Search for the cell housing the specified text and yield its [x, y] center coordinate. 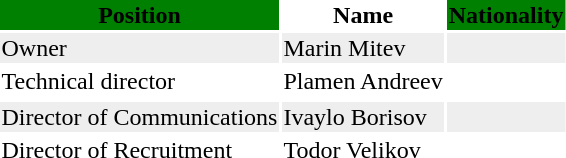
Name [363, 15]
Plamen Andreev [363, 81]
Owner [140, 48]
Nationality [506, 15]
Position [140, 15]
Ivaylo Borisov [363, 117]
Director of Communications [140, 117]
Marin Mitev [363, 48]
Technical director [140, 81]
